Extract the [X, Y] coordinate from the center of the cell holding the provided text.  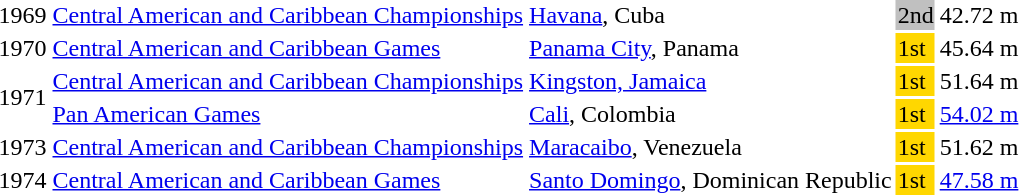
Panama City, Panama [711, 48]
Havana, Cuba [711, 15]
Santo Domingo, Dominican Republic [711, 180]
Pan American Games [288, 114]
Maracaibo, Venezuela [711, 147]
2nd [916, 15]
Cali, Colombia [711, 114]
Kingston, Jamaica [711, 81]
